Detect which cell encompasses the target text, then output its (X, Y) center coordinate. 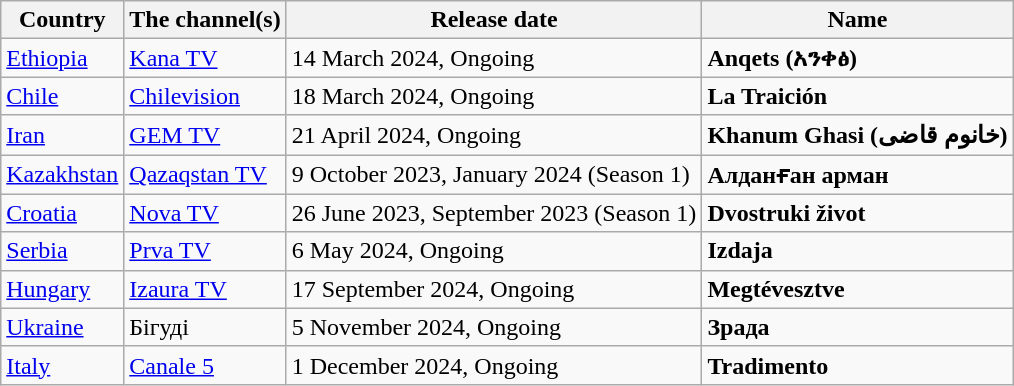
Izdaja (858, 251)
21 April 2024, Ongoing (494, 135)
Khanum Ghasi (خانوم قاضی) (858, 135)
Kazakhstan (62, 174)
Italy (62, 365)
Canale 5 (205, 365)
The channel(s) (205, 20)
1 December 2024, Ongoing (494, 365)
Chilevision (205, 96)
Serbia (62, 251)
5 November 2024, Ongoing (494, 327)
Chile (62, 96)
Croatia (62, 213)
Anqets (አንቀፅ) (858, 58)
Tradimento (858, 365)
18 March 2024, Ongoing (494, 96)
Name (858, 20)
La Traición (858, 96)
26 June 2023, September 2023 (Season 1) (494, 213)
9 October 2023, January 2024 (Season 1) (494, 174)
Ethiopia (62, 58)
Kana TV (205, 58)
Megtévesztve (858, 289)
GEM TV (205, 135)
Dvostruki život (858, 213)
14 March 2024, Ongoing (494, 58)
Ukraine (62, 327)
Iran (62, 135)
Prva TV (205, 251)
Izaura TV (205, 289)
17 September 2024, Ongoing (494, 289)
Бігуді (205, 327)
Hungary (62, 289)
Зрада (858, 327)
Country (62, 20)
Release date (494, 20)
Qazaqstan TV (205, 174)
Nova TV (205, 213)
6 May 2024, Ongoing (494, 251)
Алданған арман (858, 174)
